Find where the given text appears and provide that cell's center as [X, Y] coordinate. 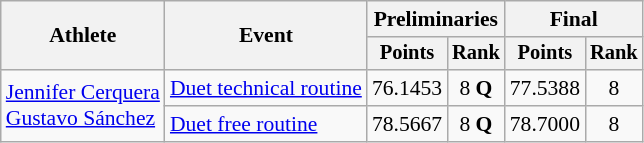
Preliminaries [436, 19]
Jennifer CerqueraGustavo Sánchez [83, 106]
78.7000 [545, 124]
Duet technical routine [266, 88]
Duet free routine [266, 124]
Event [266, 36]
Athlete [83, 36]
77.5388 [545, 88]
76.1453 [407, 88]
Final [574, 19]
78.5667 [407, 124]
